For the text-containing cell, return its midpoint in [x, y] coordinate format. 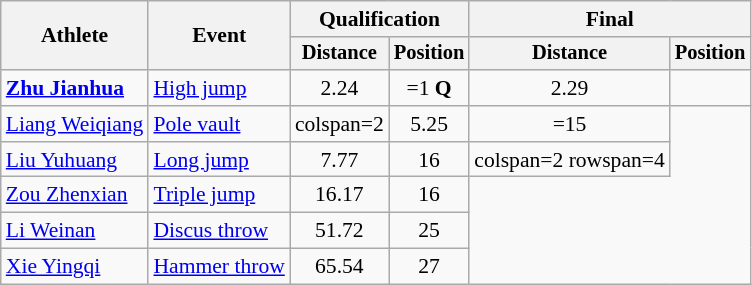
Hammer throw [218, 267]
High jump [218, 88]
Zhu Jianhua [75, 88]
65.54 [340, 267]
Qualification [380, 19]
Liang Weiqiang [75, 124]
Xie Yingqi [75, 267]
7.77 [340, 160]
5.25 [429, 124]
Long jump [218, 160]
colspan=2 [340, 124]
Event [218, 36]
27 [429, 267]
Final [610, 19]
2.24 [340, 88]
Athlete [75, 36]
=1 Q [429, 88]
Triple jump [218, 195]
colspan=2 rowspan=4 [570, 160]
16.17 [340, 195]
Pole vault [218, 124]
Liu Yuhuang [75, 160]
Li Weinan [75, 231]
51.72 [340, 231]
Zou Zhenxian [75, 195]
25 [429, 231]
=15 [570, 124]
2.29 [570, 88]
Discus throw [218, 231]
